Provide the (X, Y) coordinate of the cell's center where the given text is located.  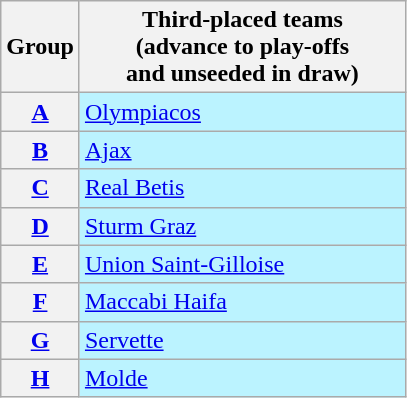
Molde (242, 378)
Maccabi Haifa (242, 302)
A (40, 112)
Real Betis (242, 188)
Group (40, 47)
B (40, 150)
Ajax (242, 150)
H (40, 378)
D (40, 226)
Olympiacos (242, 112)
Third-placed teams(advance to play-offsand unseeded in draw) (242, 47)
Union Saint-Gilloise (242, 264)
Servette (242, 340)
G (40, 340)
F (40, 302)
E (40, 264)
C (40, 188)
Sturm Graz (242, 226)
